Return (X, Y) of the center of cell containing provided text 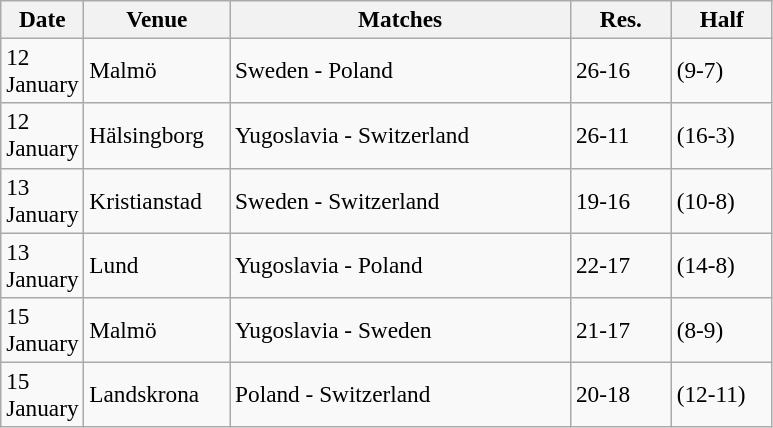
26-11 (620, 136)
21-17 (620, 330)
20-18 (620, 394)
(12-11) (722, 394)
26-16 (620, 70)
(10-8) (722, 200)
Venue (157, 19)
Date (42, 19)
(14-8) (722, 264)
Yugoslavia - Poland (400, 264)
Landskrona (157, 394)
Res. (620, 19)
Poland - Switzerland (400, 394)
(9-7) (722, 70)
Sweden - Switzerland (400, 200)
22-17 (620, 264)
Lund (157, 264)
Half (722, 19)
Kristianstad (157, 200)
Matches (400, 19)
Yugoslavia - Switzerland (400, 136)
(16-3) (722, 136)
Sweden - Poland (400, 70)
Hälsingborg (157, 136)
(8-9) (722, 330)
Yugoslavia - Sweden (400, 330)
19-16 (620, 200)
